Detect which cell encompasses the target text, then output its (X, Y) center coordinate. 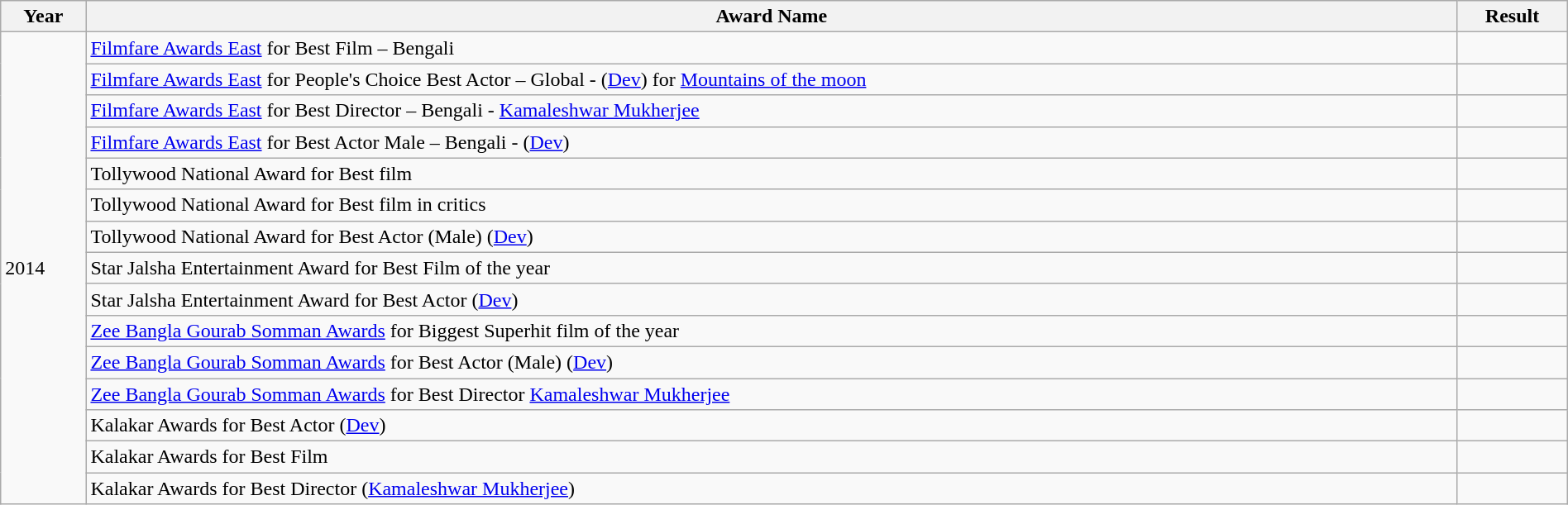
Zee Bangla Gourab Somman Awards for Best Director Kamaleshwar Mukherjee (772, 394)
Zee Bangla Gourab Somman Awards for Biggest Superhit film of the year (772, 331)
Kalakar Awards for Best Film (772, 457)
Star Jalsha Entertainment Award for Best Actor (Dev) (772, 299)
Tollywood National Award for Best Actor (Male) (Dev) (772, 236)
2014 (43, 268)
Award Name (772, 17)
Kalakar Awards for Best Director (Kamaleshwar Mukherjee) (772, 488)
Tollywood National Award for Best film (772, 174)
Star Jalsha Entertainment Award for Best Film of the year (772, 268)
Zee Bangla Gourab Somman Awards for Best Actor (Male) (Dev) (772, 362)
Filmfare Awards East for Best Director – Bengali - Kamaleshwar Mukherjee (772, 111)
Filmfare Awards East for People's Choice Best Actor – Global - (Dev) for Mountains of the moon (772, 79)
Filmfare Awards East for Best Actor Male – Bengali - (Dev) (772, 142)
Tollywood National Award for Best film in critics (772, 205)
Year (43, 17)
Filmfare Awards East for Best Film – Bengali (772, 48)
Kalakar Awards for Best Actor (Dev) (772, 426)
Result (1513, 17)
